Scan for the cell matching the given text and deliver its (x, y) coordinate at center. 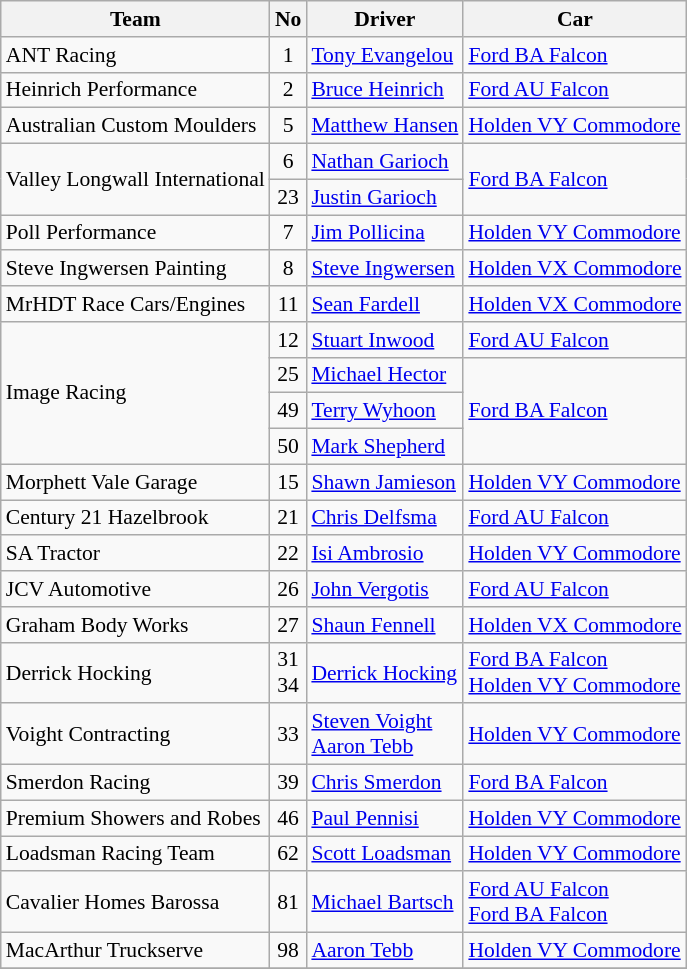
Nathan Garioch (384, 162)
Chris Smerdon (384, 783)
26 (288, 589)
Bruce Heinrich (384, 90)
81 (288, 902)
7 (288, 233)
Morphett Vale Garage (136, 482)
27 (288, 625)
Australian Custom Moulders (136, 126)
Shawn Jamieson (384, 482)
Terry Wyhoon (384, 411)
Ford BA FalconHolden VY Commodore (574, 672)
Stuart Inwood (384, 340)
2 (288, 90)
Chris Delfsma (384, 518)
Century 21 Hazelbrook (136, 518)
No (288, 19)
ANT Racing (136, 55)
33 (288, 734)
Tony Evangelou (384, 55)
3134 (288, 672)
Heinrich Performance (136, 90)
98 (288, 951)
49 (288, 411)
Sean Fardell (384, 304)
Shaun Fennell (384, 625)
Cavalier Homes Barossa (136, 902)
21 (288, 518)
5 (288, 126)
6 (288, 162)
Poll Performance (136, 233)
Premium Showers and Robes (136, 818)
Steve Ingwersen Painting (136, 269)
Michael Hector (384, 375)
Ford AU FalconFord BA Falcon (574, 902)
Michael Bartsch (384, 902)
Aaron Tebb (384, 951)
Image Racing (136, 393)
46 (288, 818)
8 (288, 269)
Jim Pollicina (384, 233)
1 (288, 55)
11 (288, 304)
62 (288, 854)
John Vergotis (384, 589)
Loadsman Racing Team (136, 854)
Voight Contracting (136, 734)
SA Tractor (136, 554)
JCV Automotive (136, 589)
50 (288, 447)
Valley Longwall International (136, 180)
Justin Garioch (384, 197)
MacArthur Truckserve (136, 951)
22 (288, 554)
23 (288, 197)
Mark Shepherd (384, 447)
Steve Ingwersen (384, 269)
Driver (384, 19)
Team (136, 19)
Steven VoightAaron Tebb (384, 734)
Scott Loadsman (384, 854)
15 (288, 482)
12 (288, 340)
MrHDT Race Cars/Engines (136, 304)
39 (288, 783)
25 (288, 375)
Isi Ambrosio (384, 554)
Car (574, 19)
Matthew Hansen (384, 126)
Graham Body Works (136, 625)
Smerdon Racing (136, 783)
Paul Pennisi (384, 818)
